Determine the [x, y] coordinate at the center of the cell enclosing the given text.  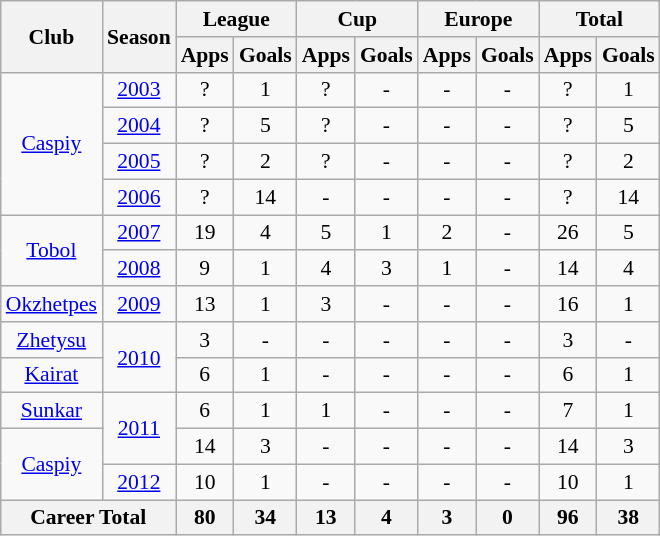
League [236, 19]
2011 [139, 428]
34 [266, 518]
Kairat [52, 375]
Okzhetpes [52, 304]
9 [205, 269]
2008 [139, 269]
2012 [139, 482]
Cup [358, 19]
19 [205, 233]
2004 [139, 126]
96 [568, 518]
Club [52, 36]
Season [139, 36]
16 [568, 304]
2006 [139, 197]
Tobol [52, 250]
2003 [139, 90]
7 [568, 411]
26 [568, 233]
2009 [139, 304]
38 [628, 518]
2010 [139, 358]
Europe [478, 19]
2005 [139, 162]
0 [508, 518]
Total [600, 19]
2007 [139, 233]
80 [205, 518]
Sunkar [52, 411]
Career Total [88, 518]
Zhetysu [52, 340]
